Provide the [X, Y] coordinate of the cell's center where the given text is located.  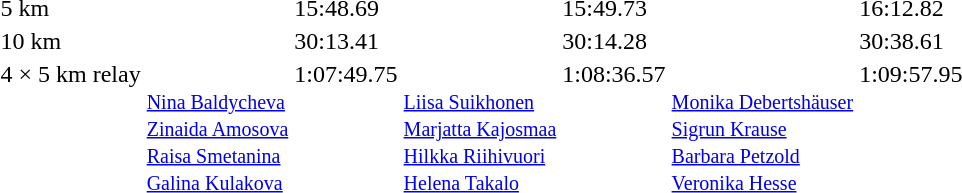
30:14.28 [614, 41]
30:13.41 [346, 41]
